From the cell containing the given text, extract its center point as [x, y] coordinate. 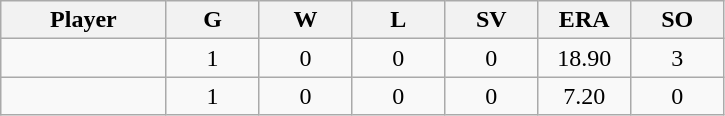
Player [84, 20]
SV [492, 20]
7.20 [584, 96]
W [306, 20]
18.90 [584, 58]
G [212, 20]
ERA [584, 20]
L [398, 20]
3 [678, 58]
SO [678, 20]
